Pinpoint the cell where the given text exists, returning its [x, y] midpoint coordinate. 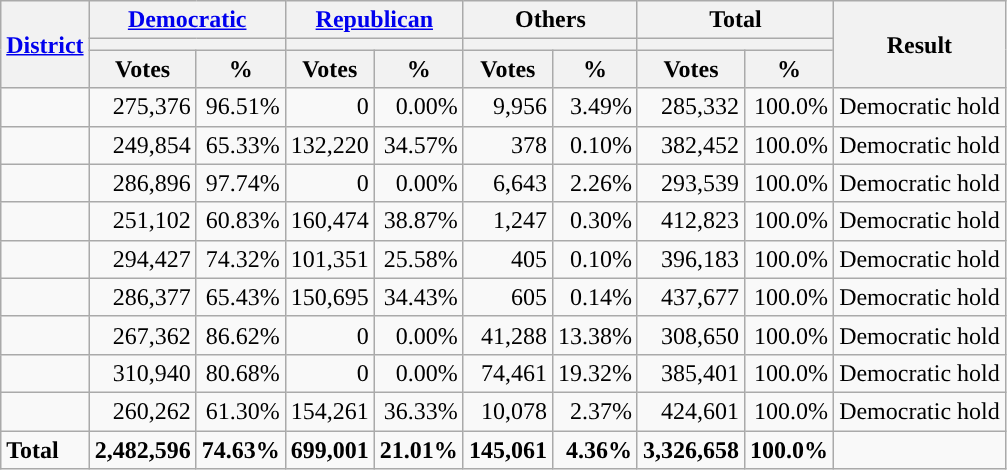
310,940 [142, 373]
13.38% [594, 335]
25.58% [418, 259]
86.62% [240, 335]
293,539 [690, 183]
65.43% [240, 297]
19.32% [594, 373]
96.51% [240, 107]
154,261 [330, 411]
424,601 [690, 411]
Democratic [187, 20]
34.43% [418, 297]
3,326,658 [690, 449]
267,362 [142, 335]
80.68% [240, 373]
2.26% [594, 183]
699,001 [330, 449]
0.14% [594, 297]
9,956 [508, 107]
34.57% [418, 145]
2,482,596 [142, 449]
District [45, 44]
21.01% [418, 449]
65.33% [240, 145]
4.36% [594, 449]
385,401 [690, 373]
74,461 [508, 373]
Republican [374, 20]
249,854 [142, 145]
10,078 [508, 411]
260,262 [142, 411]
97.74% [240, 183]
286,377 [142, 297]
285,332 [690, 107]
160,474 [330, 221]
605 [508, 297]
41,288 [508, 335]
60.83% [240, 221]
Result [920, 44]
132,220 [330, 145]
38.87% [418, 221]
74.63% [240, 449]
61.30% [240, 411]
145,061 [508, 449]
286,896 [142, 183]
36.33% [418, 411]
74.32% [240, 259]
1,247 [508, 221]
Others [550, 20]
2.37% [594, 411]
101,351 [330, 259]
412,823 [690, 221]
308,650 [690, 335]
437,677 [690, 297]
251,102 [142, 221]
0.30% [594, 221]
6,643 [508, 183]
378 [508, 145]
382,452 [690, 145]
396,183 [690, 259]
275,376 [142, 107]
150,695 [330, 297]
294,427 [142, 259]
3.49% [594, 107]
405 [508, 259]
